Output the (X, Y) coordinate of the center of the cell containing the given text.  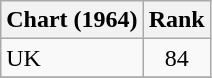
Rank (176, 20)
Chart (1964) (72, 20)
84 (176, 58)
UK (72, 58)
